Locate the cell with the specified text and output its [x, y] center coordinate. 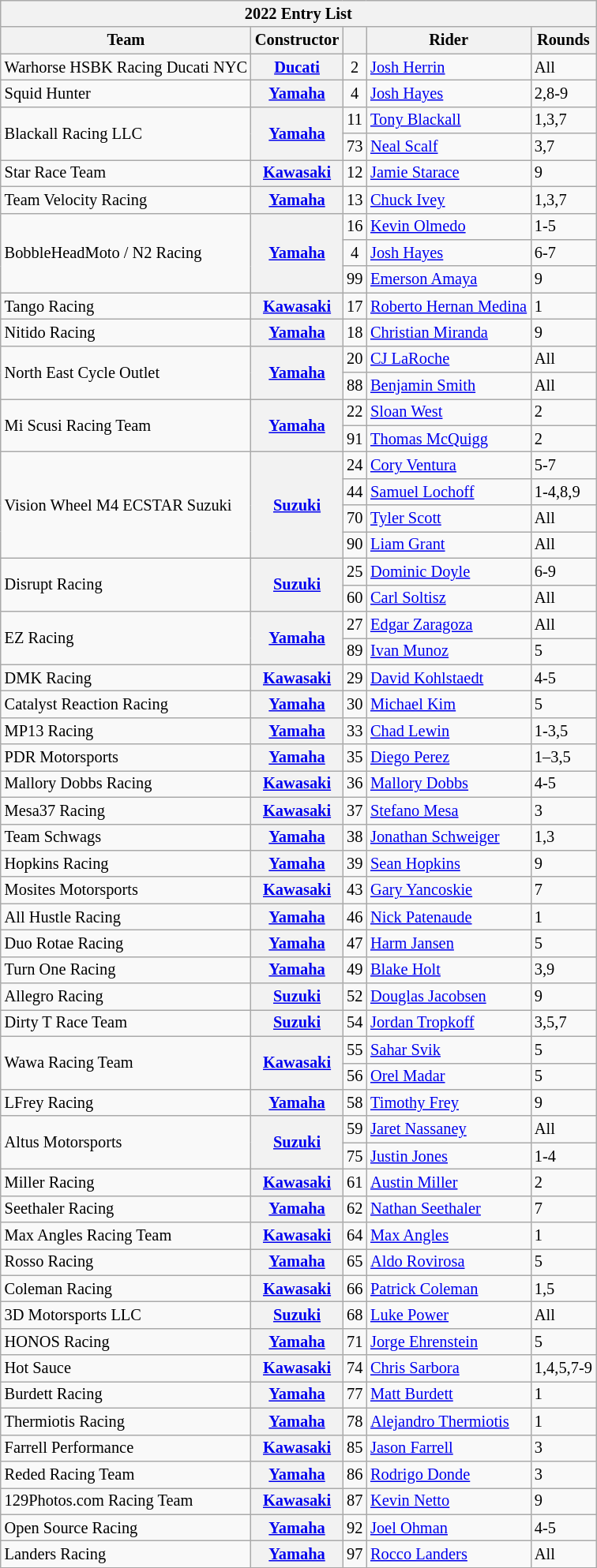
Aldo Rovirosa [449, 1262]
Max Angles [449, 1236]
Jamie Starace [449, 173]
60 [355, 598]
MP13 Racing [126, 731]
Stefano Mesa [449, 810]
44 [355, 492]
74 [355, 1368]
Mosites Motorsports [126, 890]
12 [355, 173]
24 [355, 465]
Max Angles Racing Team [126, 1236]
Farrell Performance [126, 1448]
Seethaler Racing [126, 1209]
Rosso Racing [126, 1262]
Luke Power [449, 1315]
DMK Racing [126, 678]
Kevin Olmedo [449, 226]
Timothy Frey [449, 1102]
90 [355, 544]
Altus Motorsports [126, 1143]
1-3,5 [564, 731]
Kevin Netto [449, 1501]
3,5,7 [564, 1023]
59 [355, 1129]
Douglas Jacobsen [449, 997]
1-5 [564, 226]
Hopkins Racing [126, 863]
3,7 [564, 147]
Squid Hunter [126, 93]
Mallory Dobbs [449, 784]
87 [355, 1501]
1-4,8,9 [564, 492]
37 [355, 810]
55 [355, 1050]
27 [355, 624]
97 [355, 1554]
Neal Scalf [449, 147]
Tony Blackall [449, 120]
89 [355, 651]
Jaret Nassaney [449, 1129]
Vision Wheel M4 ECSTAR Suzuki [126, 505]
1,4,5,7-9 [564, 1368]
Matt Burdett [449, 1394]
Landers Racing [126, 1554]
1,3 [564, 837]
Wawa Racing Team [126, 1062]
52 [355, 997]
17 [355, 306]
Roberto Hernan Medina [449, 306]
13 [355, 200]
65 [355, 1262]
Dominic Doyle [449, 571]
Blake Holt [449, 970]
Nick Patenaude [449, 917]
Benjamin Smith [449, 386]
Team Schwags [126, 837]
Joel Ohman [449, 1528]
66 [355, 1289]
20 [355, 359]
Jorge Ehrenstein [449, 1342]
Emerson Amaya [449, 279]
North East Cycle Outlet [126, 372]
Miller Racing [126, 1182]
Duo Rotae Racing [126, 943]
Blackall Racing LLC [126, 133]
49 [355, 970]
35 [355, 758]
Josh Herrin [449, 67]
56 [355, 1076]
Thermiotis Racing [126, 1421]
129Photos.com Racing Team [126, 1501]
Constructor [297, 40]
Gary Yancoskie [449, 890]
Cory Ventura [449, 465]
Chris Sarbora [449, 1368]
Tango Racing [126, 306]
Thomas McQuigg [449, 439]
54 [355, 1023]
68 [355, 1315]
Jason Farrell [449, 1448]
Nathan Seethaler [449, 1209]
77 [355, 1394]
HONOS Racing [126, 1342]
BobbleHeadMoto / N2 Racing [126, 253]
6-7 [564, 253]
91 [355, 439]
Nitido Racing [126, 332]
Austin Miller [449, 1182]
Turn One Racing [126, 970]
58 [355, 1102]
Dirty T Race Team [126, 1023]
11 [355, 120]
Jordan Tropkoff [449, 1023]
16 [355, 226]
2022 Entry List [298, 13]
Rocco Landers [449, 1554]
Open Source Racing [126, 1528]
22 [355, 412]
Tyler Scott [449, 518]
3D Motorsports LLC [126, 1315]
Mesa37 Racing [126, 810]
47 [355, 943]
71 [355, 1342]
6-9 [564, 571]
Mi Scusi Racing Team [126, 425]
61 [355, 1182]
1,5 [564, 1289]
Harm Jansen [449, 943]
Sean Hopkins [449, 863]
92 [355, 1528]
1-4 [564, 1156]
Chuck Ivey [449, 200]
Christian Miranda [449, 332]
Samuel Lochoff [449, 492]
Carl Soltisz [449, 598]
Alejandro Thermiotis [449, 1421]
Warhorse HSBK Racing Ducati NYC [126, 67]
1–3,5 [564, 758]
78 [355, 1421]
33 [355, 731]
Coleman Racing [126, 1289]
David Kohlstaedt [449, 678]
46 [355, 917]
73 [355, 147]
Patrick Coleman [449, 1289]
36 [355, 784]
64 [355, 1236]
Team [126, 40]
Diego Perez [449, 758]
Rounds [564, 40]
Hot Sauce [126, 1368]
Chad Lewin [449, 731]
3,9 [564, 970]
Jonathan Schweiger [449, 837]
CJ LaRoche [449, 359]
Rodrigo Donde [449, 1474]
99 [355, 279]
70 [355, 518]
29 [355, 678]
30 [355, 704]
39 [355, 863]
38 [355, 837]
Team Velocity Racing [126, 200]
Michael Kim [449, 704]
Catalyst Reaction Racing [126, 704]
43 [355, 890]
Allegro Racing [126, 997]
Burdett Racing [126, 1394]
75 [355, 1156]
Sahar Svik [449, 1050]
Liam Grant [449, 544]
LFrey Racing [126, 1102]
Sloan West [449, 412]
62 [355, 1209]
PDR Motorsports [126, 758]
86 [355, 1474]
Orel Madar [449, 1076]
85 [355, 1448]
Edgar Zaragoza [449, 624]
25 [355, 571]
Justin Jones [449, 1156]
18 [355, 332]
Rider [449, 40]
Reded Racing Team [126, 1474]
EZ Racing [126, 638]
All Hustle Racing [126, 917]
88 [355, 386]
5-7 [564, 465]
Ivan Munoz [449, 651]
2,8-9 [564, 93]
Star Race Team [126, 173]
Disrupt Racing [126, 584]
Ducati [297, 67]
Mallory Dobbs Racing [126, 784]
